Locate the cell with the specified text and output its (X, Y) center coordinate. 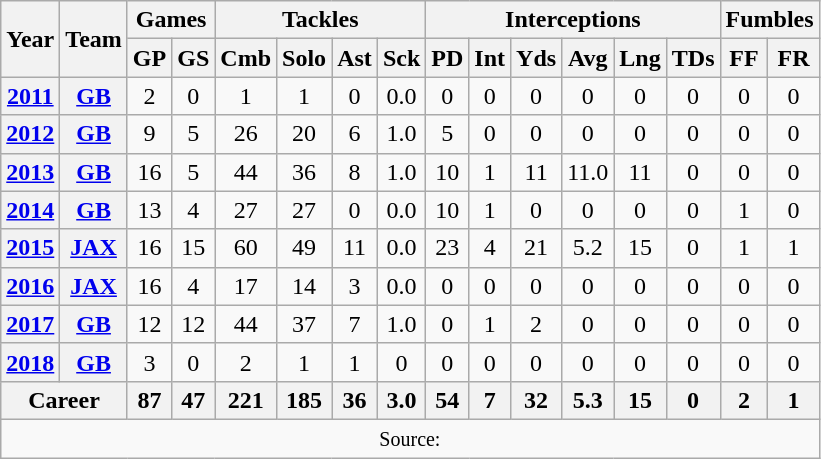
11.0 (588, 172)
2013 (30, 172)
Tackles (320, 20)
Solo (304, 58)
14 (304, 286)
8 (355, 172)
37 (304, 324)
FF (744, 58)
5.3 (588, 400)
Int (490, 58)
Yds (536, 58)
Career (64, 400)
6 (355, 134)
3.0 (401, 400)
Interceptions (573, 20)
Games (170, 20)
Sck (401, 58)
Source: (410, 438)
GP (149, 58)
87 (149, 400)
2012 (30, 134)
221 (246, 400)
20 (304, 134)
GS (194, 58)
185 (304, 400)
PD (448, 58)
TDs (693, 58)
Cmb (246, 58)
17 (246, 286)
Team (94, 39)
Avg (588, 58)
2017 (30, 324)
2016 (30, 286)
49 (304, 248)
Lng (640, 58)
Year (30, 39)
26 (246, 134)
Fumbles (770, 20)
13 (149, 210)
47 (194, 400)
2015 (30, 248)
2014 (30, 210)
2018 (30, 362)
2011 (30, 96)
FR (794, 58)
Ast (355, 58)
60 (246, 248)
32 (536, 400)
9 (149, 134)
5.2 (588, 248)
54 (448, 400)
23 (448, 248)
21 (536, 248)
